Identify which cell holds the provided text, then report its [x, y] central coordinate. 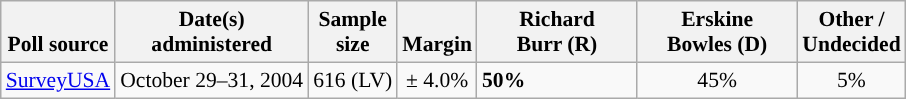
45% [717, 80]
Samplesize [352, 32]
SurveyUSA [58, 80]
RichardBurr (R) [557, 32]
ErskineBowles (D) [717, 32]
Date(s)administered [212, 32]
Other /Undecided [851, 32]
50% [557, 80]
± 4.0% [437, 80]
Poll source [58, 32]
October 29–31, 2004 [212, 80]
Margin [437, 32]
5% [851, 80]
616 (LV) [352, 80]
